Locate the cell with the specified text and output its (x, y) center coordinate. 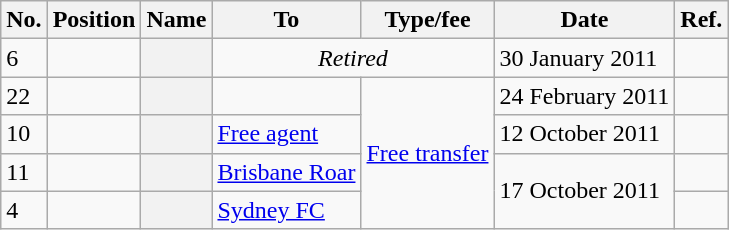
Position (94, 20)
30 January 2011 (584, 58)
10 (24, 134)
17 October 2011 (584, 191)
Name (176, 20)
Free agent (286, 134)
No. (24, 20)
4 (24, 210)
Retired (353, 58)
Brisbane Roar (286, 172)
Ref. (702, 20)
12 October 2011 (584, 134)
Free transfer (428, 153)
To (286, 20)
Type/fee (428, 20)
24 February 2011 (584, 96)
11 (24, 172)
6 (24, 58)
Date (584, 20)
Sydney FC (286, 210)
22 (24, 96)
